Extract the (X, Y) coordinate from the center of the cell holding the provided text.  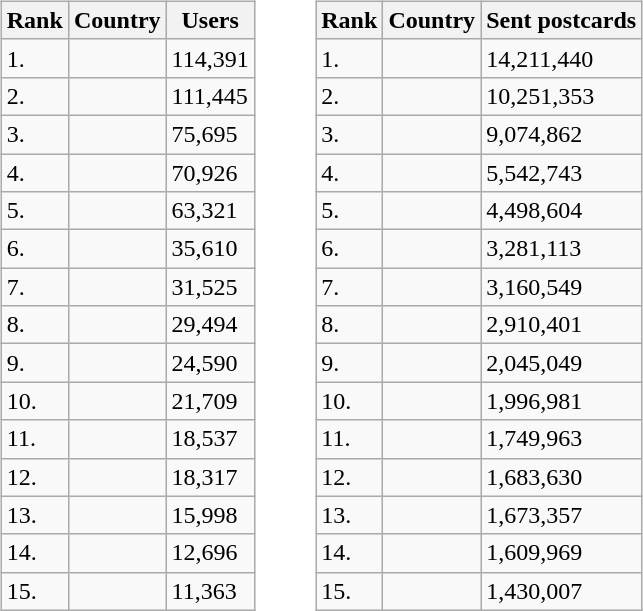
10,251,353 (562, 96)
12,696 (210, 553)
9,074,862 (562, 134)
18,317 (210, 477)
111,445 (210, 96)
1,609,969 (562, 553)
35,610 (210, 249)
1,430,007 (562, 591)
1,673,357 (562, 515)
3,160,549 (562, 287)
75,695 (210, 134)
31,525 (210, 287)
24,590 (210, 363)
1,683,630 (562, 477)
70,926 (210, 173)
15,998 (210, 515)
63,321 (210, 211)
21,709 (210, 401)
Sent postcards (562, 20)
2,045,049 (562, 363)
4,498,604 (562, 211)
1,749,963 (562, 439)
11,363 (210, 591)
3,281,113 (562, 249)
5,542,743 (562, 173)
1,996,981 (562, 401)
Users (210, 20)
2,910,401 (562, 325)
29,494 (210, 325)
18,537 (210, 439)
114,391 (210, 58)
14,211,440 (562, 58)
